Locate the cell with the specified text and output its (X, Y) center coordinate. 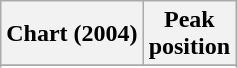
Chart (2004) (72, 34)
Peakposition (189, 34)
